Provide the (X, Y) coordinate of the cell's center where the given text is located.  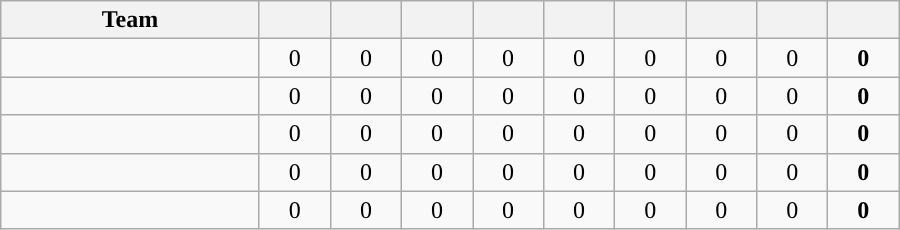
Team (130, 20)
